Return the [x, y] coordinate for the center point of the cell that contains the specified text.  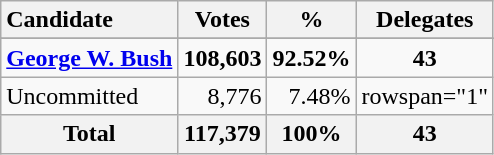
108,603 [222, 58]
rowspan="1" [425, 96]
Total [90, 134]
100% [312, 134]
92.52% [312, 58]
% [312, 20]
Candidate [90, 20]
Uncommitted [90, 96]
7.48% [312, 96]
Votes [222, 20]
Delegates [425, 20]
George W. Bush [90, 58]
8,776 [222, 96]
117,379 [222, 134]
